Scan for the cell matching the given text and deliver its (X, Y) coordinate at center. 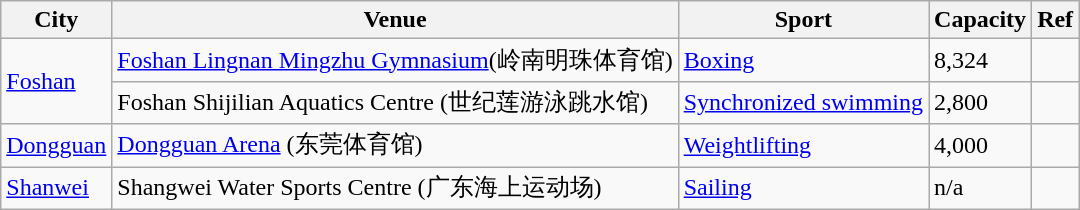
City (56, 20)
Foshan Lingnan Mingzhu Gymnasium(岭南明珠体育馆) (395, 60)
Foshan Shijilian Aquatics Centre (世纪莲游泳跳水馆) (395, 102)
Shangwei Water Sports Centre (广东海上运动场) (395, 188)
Shanwei (56, 188)
Ref (1056, 20)
Dongguan Arena (东莞体育馆) (395, 146)
n/a (980, 188)
Sport (803, 20)
Foshan (56, 82)
Boxing (803, 60)
Venue (395, 20)
4,000 (980, 146)
Sailing (803, 188)
2,800 (980, 102)
Dongguan (56, 146)
Capacity (980, 20)
Weightlifting (803, 146)
Synchronized swimming (803, 102)
8,324 (980, 60)
